For the text-containing cell, return its midpoint in (x, y) coordinate format. 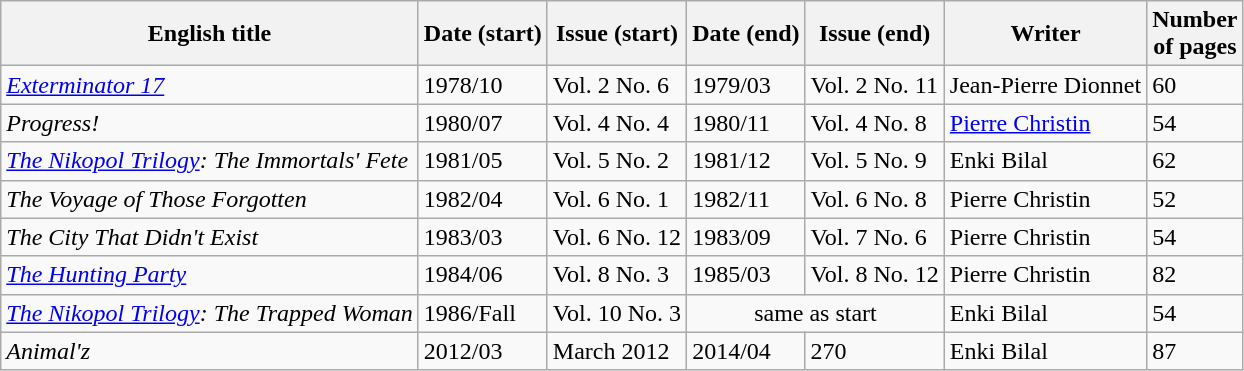
Exterminator 17 (210, 85)
Progress! (210, 123)
The City That Didn't Exist (210, 237)
Vol. 8 No. 12 (874, 275)
Jean-Pierre Dionnet (1045, 85)
Animal'z (210, 351)
Vol. 7 No. 6 (874, 237)
Vol. 4 No. 4 (616, 123)
1981/05 (482, 161)
Vol. 8 No. 3 (616, 275)
1983/03 (482, 237)
The Nikopol Trilogy: The Trapped Woman (210, 313)
1985/03 (746, 275)
1983/09 (746, 237)
1981/12 (746, 161)
Vol. 6 No. 1 (616, 199)
English title (210, 34)
Vol. 4 No. 8 (874, 123)
1982/11 (746, 199)
Vol. 5 No. 9 (874, 161)
Vol. 6 No. 8 (874, 199)
Vol. 2 No. 6 (616, 85)
The Hunting Party (210, 275)
Date (end) (746, 34)
1980/11 (746, 123)
2014/04 (746, 351)
82 (1195, 275)
Date (start) (482, 34)
Issue (start) (616, 34)
270 (874, 351)
87 (1195, 351)
1980/07 (482, 123)
Vol. 10 No. 3 (616, 313)
1986/Fall (482, 313)
1984/06 (482, 275)
Vol. 2 No. 11 (874, 85)
March 2012 (616, 351)
Issue (end) (874, 34)
1982/04 (482, 199)
2012/03 (482, 351)
62 (1195, 161)
The Nikopol Trilogy: The Immortals' Fete (210, 161)
same as start (816, 313)
Vol. 5 No. 2 (616, 161)
Writer (1045, 34)
The Voyage of Those Forgotten (210, 199)
Vol. 6 No. 12 (616, 237)
60 (1195, 85)
52 (1195, 199)
1978/10 (482, 85)
1979/03 (746, 85)
Number of pages (1195, 34)
